For the text-containing cell, return its midpoint in [x, y] coordinate format. 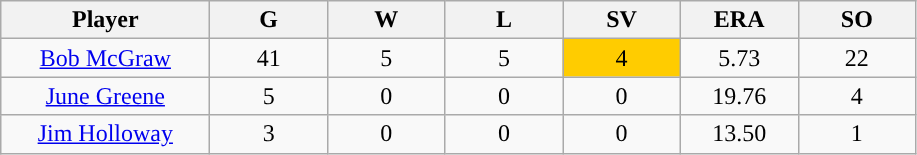
G [269, 20]
W [386, 20]
SO [857, 20]
L [504, 20]
22 [857, 58]
41 [269, 58]
ERA [739, 20]
13.50 [739, 134]
Player [106, 20]
Bob McGraw [106, 58]
SV [622, 20]
Jim Holloway [106, 134]
5.73 [739, 58]
3 [269, 134]
19.76 [739, 96]
1 [857, 134]
June Greene [106, 96]
